Return (x, y) of the center of cell containing provided text 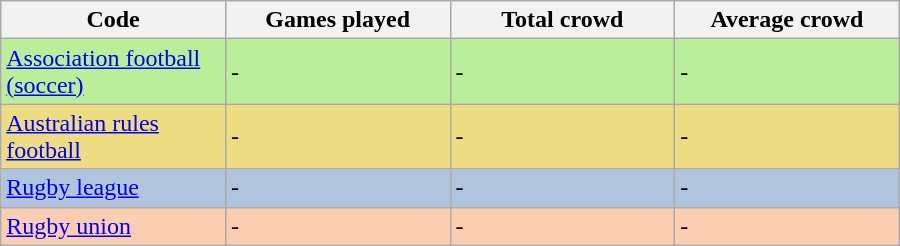
Average crowd (788, 20)
Code (114, 20)
Australian rules football (114, 136)
Total crowd (562, 20)
Rugby union (114, 226)
Rugby league (114, 188)
Games played (338, 20)
Association football (soccer) (114, 72)
